Output the (X, Y) coordinate of the center of the cell containing the given text.  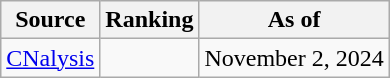
CNalysis (50, 58)
As of (294, 20)
Ranking (150, 20)
November 2, 2024 (294, 58)
Source (50, 20)
